Find where the given text appears and provide that cell's center as (x, y) coordinate. 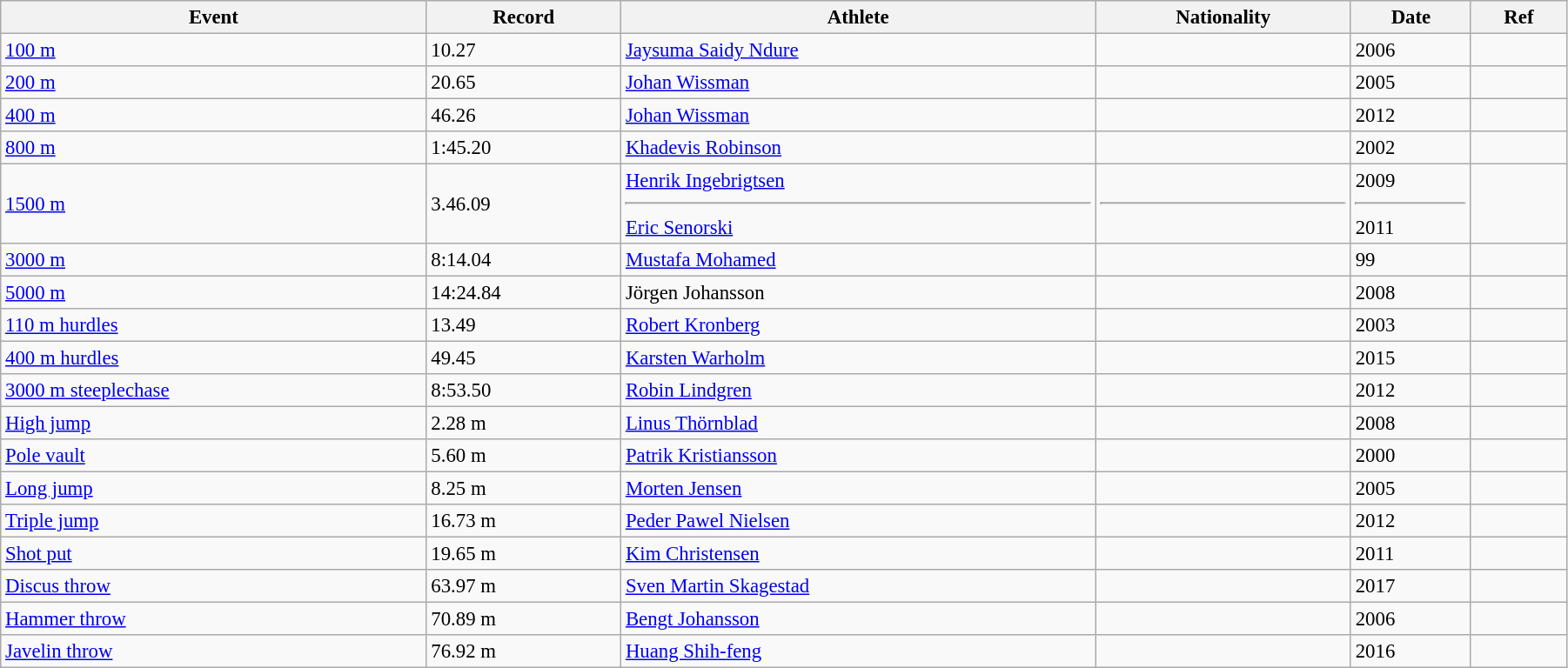
99 (1411, 259)
Robin Lindgren (858, 391)
Hammer throw (214, 619)
5000 m (214, 292)
1:45.20 (524, 148)
Mustafa Mohamed (858, 259)
Huang Shih-feng (858, 651)
2016 (1411, 651)
13.49 (524, 324)
100 m (214, 50)
Ref (1518, 17)
2011 (1411, 554)
8:53.50 (524, 391)
2003 (1411, 324)
Patrik Kristiansson (858, 456)
Sven Martin Skagestad (858, 586)
Date (1411, 17)
Morten Jensen (858, 488)
Jörgen Johansson (858, 292)
110 m hurdles (214, 324)
Linus Thörnblad (858, 423)
Karsten Warholm (858, 357)
16.73 m (524, 521)
Khadevis Robinson (858, 148)
200 m (214, 83)
Peder Pawel Nielsen (858, 521)
5.60 m (524, 456)
Javelin throw (214, 651)
3000 m steeplechase (214, 391)
10.27 (524, 50)
Jaysuma Saidy Ndure (858, 50)
8.25 m (524, 488)
Record (524, 17)
400 m hurdles (214, 357)
Triple jump (214, 521)
14:24.84 (524, 292)
2017 (1411, 586)
2002 (1411, 148)
Athlete (858, 17)
19.65 m (524, 554)
1500 m (214, 204)
2000 (1411, 456)
3.46.09 (524, 204)
2.28 m (524, 423)
2015 (1411, 357)
800 m (214, 148)
63.97 m (524, 586)
20092011 (1411, 204)
8:14.04 (524, 259)
400 m (214, 116)
76.92 m (524, 651)
Pole vault (214, 456)
20.65 (524, 83)
Kim Christensen (858, 554)
3000 m (214, 259)
49.45 (524, 357)
Event (214, 17)
Henrik IngebrigtsenEric Senorski (858, 204)
Robert Kronberg (858, 324)
Shot put (214, 554)
Discus throw (214, 586)
Nationality (1223, 17)
Bengt Johansson (858, 619)
High jump (214, 423)
46.26 (524, 116)
70.89 m (524, 619)
Long jump (214, 488)
